Output the (X, Y) coordinate of the center of the cell containing the given text.  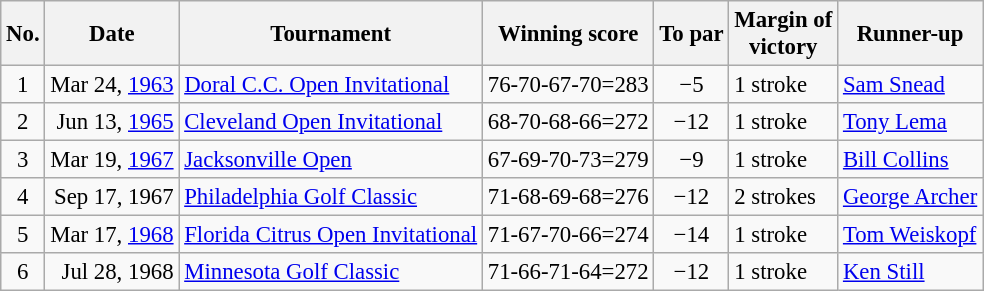
1 (23, 85)
3 (23, 160)
71-68-69-68=276 (568, 197)
4 (23, 197)
George Archer (910, 197)
Winning score (568, 34)
Cleveland Open Invitational (331, 122)
Tom Weiskopf (910, 235)
Mar 24, 1963 (112, 85)
71-67-70-66=274 (568, 235)
Philadelphia Golf Classic (331, 197)
Bill Collins (910, 160)
Florida Citrus Open Invitational (331, 235)
Sep 17, 1967 (112, 197)
Jacksonville Open (331, 160)
Date (112, 34)
67-69-70-73=279 (568, 160)
Jun 13, 1965 (112, 122)
Sam Snead (910, 85)
No. (23, 34)
Runner-up (910, 34)
Margin ofvictory (784, 34)
Tony Lema (910, 122)
5 (23, 235)
2 (23, 122)
Mar 17, 1968 (112, 235)
Doral C.C. Open Invitational (331, 85)
2 strokes (784, 197)
−9 (692, 160)
−5 (692, 85)
To par (692, 34)
−14 (692, 235)
Tournament (331, 34)
76-70-67-70=283 (568, 85)
Mar 19, 1967 (112, 160)
68-70-68-66=272 (568, 122)
